Provide the [X, Y] coordinate of the cell's center where the given text is located.  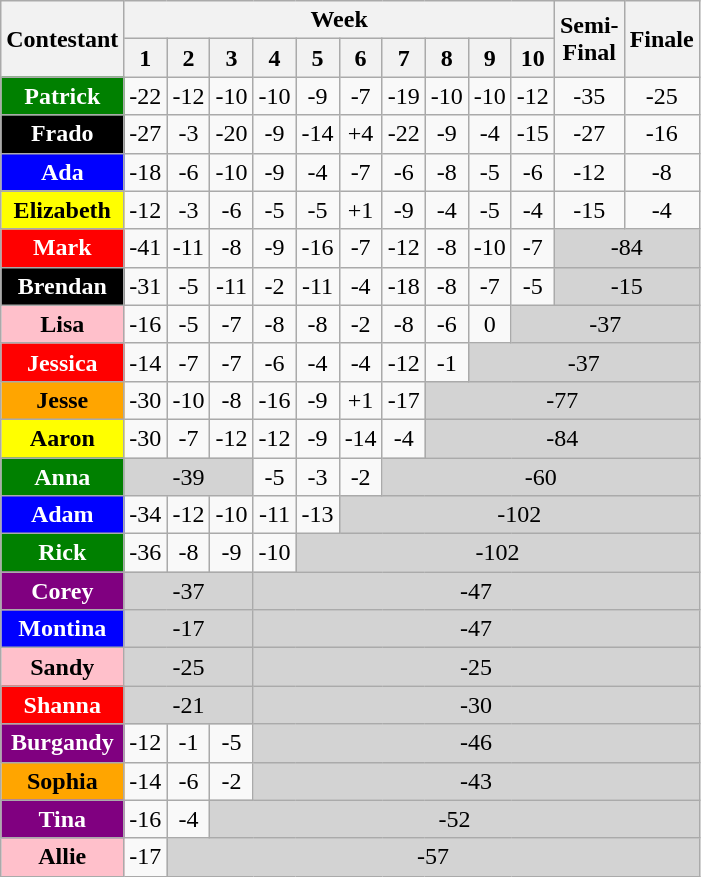
Contestant [62, 39]
8 [446, 58]
Sophia [62, 781]
Shanna [62, 705]
-35 [589, 96]
-13 [318, 515]
Elizabeth [62, 210]
-21 [188, 705]
+4 [360, 134]
4 [274, 58]
Montina [62, 629]
Corey [62, 591]
-31 [146, 286]
Week [340, 20]
Semi-Final [589, 39]
6 [360, 58]
5 [318, 58]
Burgandy [62, 743]
-77 [562, 400]
Patrick [62, 96]
1 [146, 58]
Jessica [62, 362]
3 [232, 58]
-36 [146, 553]
Sandy [62, 667]
0 [490, 324]
Anna [62, 477]
Tina [62, 819]
Adam [62, 515]
-46 [476, 743]
7 [404, 58]
10 [532, 58]
Ada [62, 172]
Jesse [62, 400]
2 [188, 58]
-20 [232, 134]
Frado [62, 134]
9 [490, 58]
Lisa [62, 324]
Rick [62, 553]
-39 [188, 477]
-52 [454, 819]
-60 [540, 477]
Allie [62, 857]
Mark [62, 248]
-57 [433, 857]
-41 [146, 248]
-19 [404, 96]
-43 [476, 781]
Brendan [62, 286]
Aaron [62, 438]
Finale [662, 39]
-34 [146, 515]
